Provide the (x, y) coordinate of the cell's center where the given text is located.  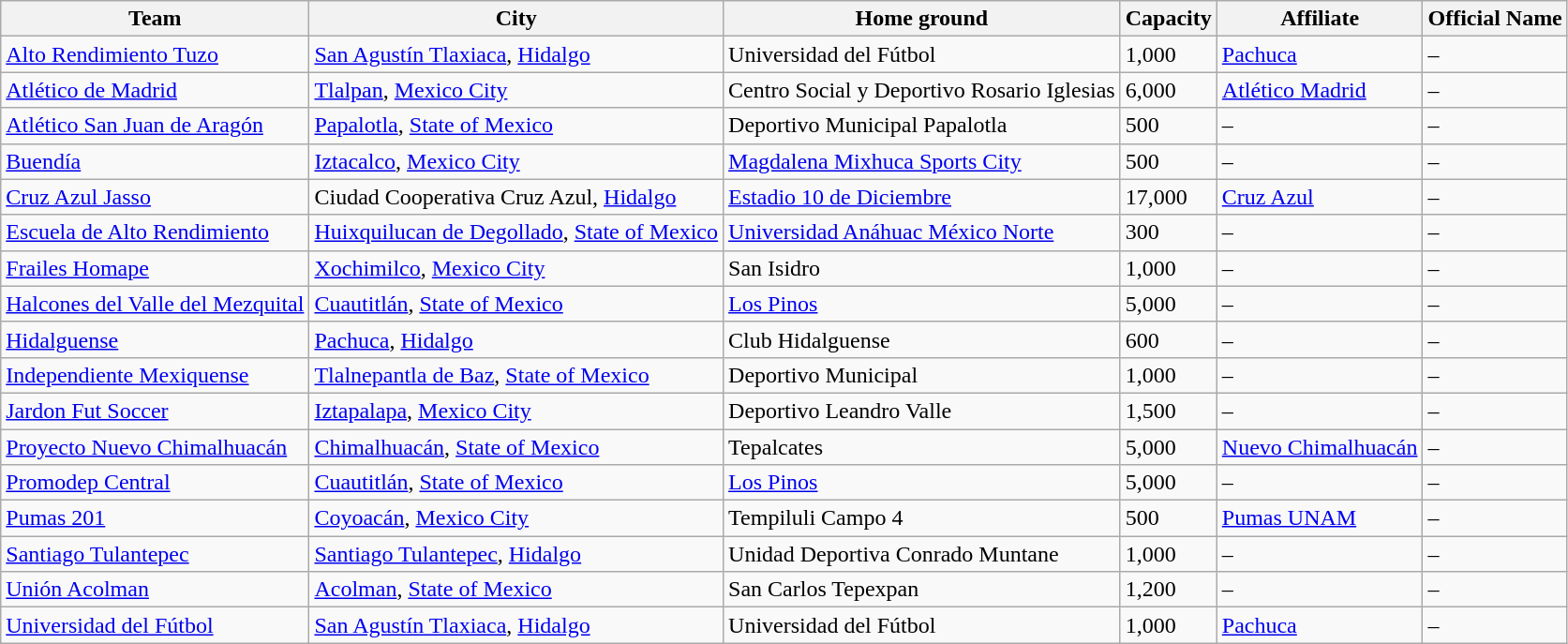
Universidad Anáhuac México Norte (922, 232)
300 (1168, 232)
San Isidro (922, 268)
Frailes Homape (156, 268)
Escuela de Alto Rendimiento (156, 232)
Official Name (1495, 19)
Coyoacán, Mexico City (516, 518)
Atlético Madrid (1320, 90)
Chimalhuacán, State of Mexico (516, 447)
Team (156, 19)
17,000 (1168, 197)
Tepalcates (922, 447)
Acolman, State of Mexico (516, 590)
Estadio 10 de Diciembre (922, 197)
Atlético San Juan de Aragón (156, 126)
Home ground (922, 19)
Pumas 201 (156, 518)
Independiente Mexiquense (156, 375)
Papalotla, State of Mexico (516, 126)
600 (1168, 339)
Unidad Deportiva Conrado Muntane (922, 554)
Deportivo Municipal (922, 375)
Halcones del Valle del Mezquital (156, 304)
Iztacalco, Mexico City (516, 161)
Pumas UNAM (1320, 518)
Tempiluli Campo 4 (922, 518)
Club Hidalguense (922, 339)
Tlalpan, Mexico City (516, 90)
Unión Acolman (156, 590)
Pachuca, Hidalgo (516, 339)
Xochimilco, Mexico City (516, 268)
Magdalena Mixhuca Sports City (922, 161)
Atlético de Madrid (156, 90)
Iztapalapa, Mexico City (516, 411)
Cruz Azul Jasso (156, 197)
Promodep Central (156, 483)
Affiliate (1320, 19)
1,500 (1168, 411)
Nuevo Chimalhuacán (1320, 447)
1,200 (1168, 590)
Huixquilucan de Degollado, State of Mexico (516, 232)
6,000 (1168, 90)
Jardon Fut Soccer (156, 411)
Deportivo Municipal Papalotla (922, 126)
Hidalguense (156, 339)
Ciudad Cooperativa Cruz Azul, Hidalgo (516, 197)
Tlalnepantla de Baz, State of Mexico (516, 375)
San Carlos Tepexpan (922, 590)
Santiago Tulantepec (156, 554)
Capacity (1168, 19)
Santiago Tulantepec, Hidalgo (516, 554)
Centro Social y Deportivo Rosario Iglesias (922, 90)
Proyecto Nuevo Chimalhuacán (156, 447)
Cruz Azul (1320, 197)
Buendía (156, 161)
Alto Rendimiento Tuzo (156, 54)
City (516, 19)
Deportivo Leandro Valle (922, 411)
